Search for the cell housing the specified text and yield its [x, y] center coordinate. 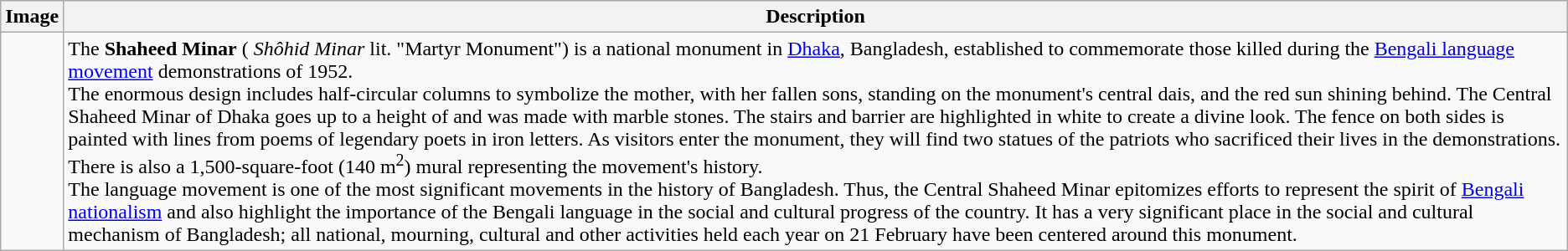
Description [816, 17]
Image [32, 17]
